From the cell containing the given text, extract its center point as (x, y) coordinate. 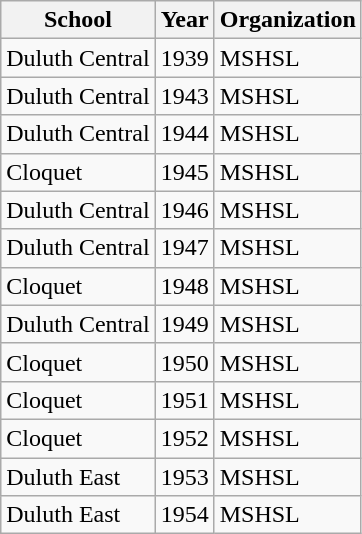
School (78, 20)
1954 (184, 515)
1945 (184, 172)
1949 (184, 324)
1947 (184, 248)
1946 (184, 210)
Organization (288, 20)
1950 (184, 362)
1939 (184, 58)
Year (184, 20)
1953 (184, 477)
1952 (184, 438)
1951 (184, 400)
1943 (184, 96)
1944 (184, 134)
1948 (184, 286)
